Detect which cell encompasses the target text, then output its [x, y] center coordinate. 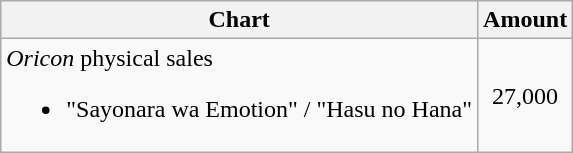
27,000 [526, 96]
Oricon physical sales"Sayonara wa Emotion" / "Hasu no Hana" [240, 96]
Amount [526, 20]
Chart [240, 20]
